Extract the (X, Y) coordinate from the center of the cell holding the provided text.  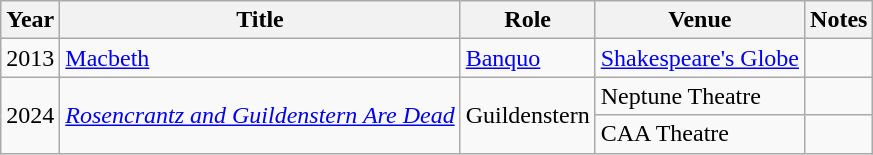
Rosencrantz and Guildenstern Are Dead (260, 115)
Notes (839, 20)
Neptune Theatre (700, 96)
Banquo (528, 58)
CAA Theatre (700, 134)
Title (260, 20)
Venue (700, 20)
Guildenstern (528, 115)
Macbeth (260, 58)
Year (30, 20)
2013 (30, 58)
Role (528, 20)
Shakespeare's Globe (700, 58)
2024 (30, 115)
